Output the (X, Y) coordinate of the center of the cell containing the given text.  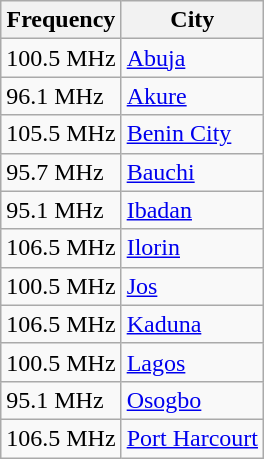
Frequency (61, 20)
City (192, 20)
Ibadan (192, 210)
Jos (192, 286)
Lagos (192, 362)
96.1 MHz (61, 96)
Kaduna (192, 324)
Abuja (192, 58)
Bauchi (192, 172)
Port Harcourt (192, 438)
105.5 MHz (61, 134)
Benin City (192, 134)
Osogbo (192, 400)
Akure (192, 96)
95.7 MHz (61, 172)
Ilorin (192, 248)
